Output the (x, y) coordinate of the center of the cell containing the given text.  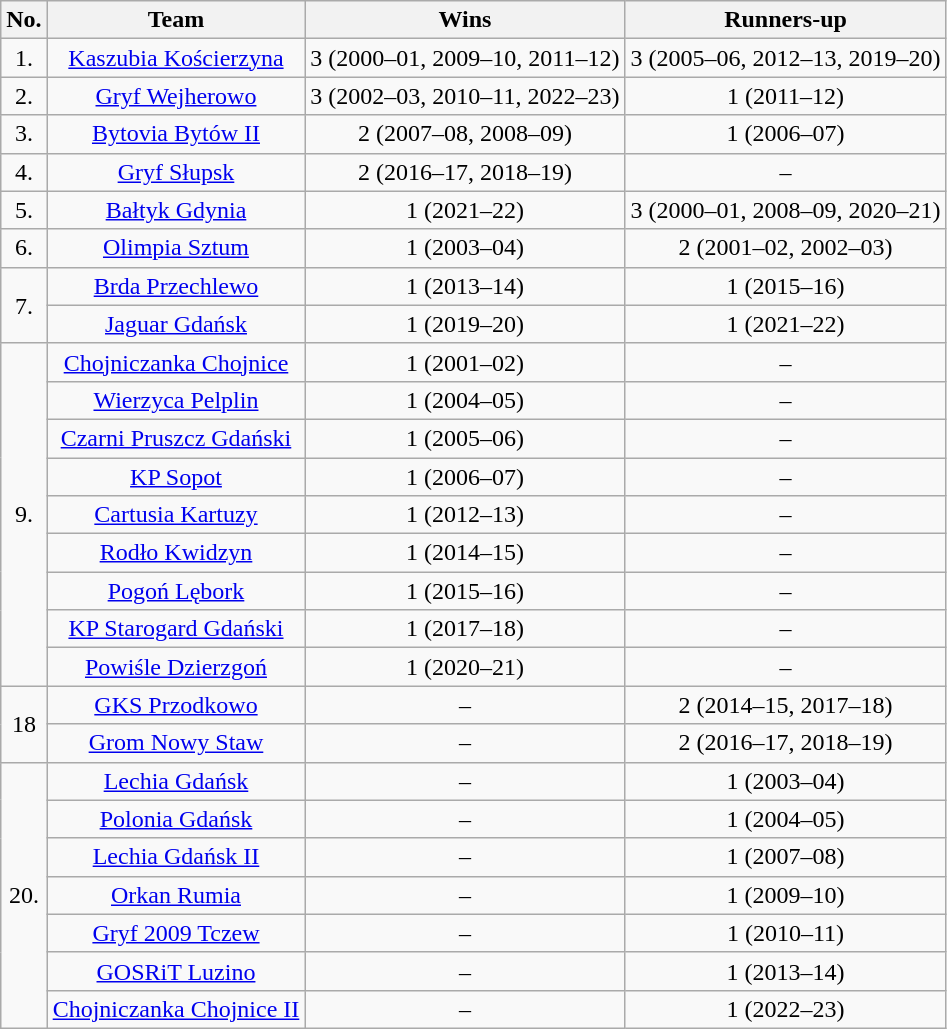
Rodło Kwidzyn (176, 553)
2 (2014–15, 2017–18) (786, 705)
3 (2000–01, 2009–10, 2011–12) (465, 58)
Polonia Gdańsk (176, 819)
1 (2022–23) (786, 1009)
Powiśle Dzierzgoń (176, 667)
Gryf 2009 Tczew (176, 933)
GOSRiT Luzino (176, 971)
Wins (465, 20)
3 (2002–03, 2010–11, 2022–23) (465, 96)
Wierzyca Pelplin (176, 400)
1 (2020–21) (465, 667)
KP Sopot (176, 477)
1 (2010–11) (786, 933)
2 (2007–08, 2008–09) (465, 134)
1 (2007–08) (786, 857)
Gryf Słupsk (176, 172)
1 (2011–12) (786, 96)
4. (24, 172)
No. (24, 20)
Kaszubia Kościerzyna (176, 58)
Chojniczanka Chojnice (176, 362)
2. (24, 96)
18 (24, 724)
KP Starogard Gdański (176, 629)
3 (2005–06, 2012–13, 2019–20) (786, 58)
GKS Przodkowo (176, 705)
Bytovia Bytów II (176, 134)
3. (24, 134)
Jaguar Gdańsk (176, 324)
Olimpia Sztum (176, 248)
1. (24, 58)
6. (24, 248)
1 (2005–06) (465, 438)
1 (2012–13) (465, 515)
Gryf Wejherowo (176, 96)
Lechia Gdańsk (176, 781)
1 (2009–10) (786, 895)
Runners-up (786, 20)
Lechia Gdańsk II (176, 857)
1 (2019–20) (465, 324)
Brda Przechlewo (176, 286)
7. (24, 305)
Orkan Rumia (176, 895)
2 (2001–02, 2002–03) (786, 248)
Cartusia Kartuzy (176, 515)
9. (24, 514)
20. (24, 895)
1 (2014–15) (465, 553)
Czarni Pruszcz Gdański (176, 438)
Pogoń Lębork (176, 591)
Grom Nowy Staw (176, 743)
3 (2000–01, 2008–09, 2020–21) (786, 210)
1 (2017–18) (465, 629)
Team (176, 20)
5. (24, 210)
Chojniczanka Chojnice II (176, 1009)
1 (2001–02) (465, 362)
Bałtyk Gdynia (176, 210)
